Provide the (X, Y) coordinate of the cell's center where the given text is located.  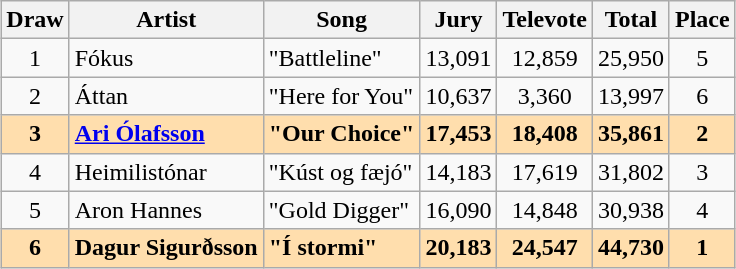
25,950 (630, 58)
20,183 (458, 248)
"Gold Digger" (342, 210)
"Our Choice" (342, 134)
10,637 (458, 96)
Dagur Sigurðsson (166, 248)
"Battleline" (342, 58)
Televote (544, 20)
13,997 (630, 96)
Total (630, 20)
14,183 (458, 172)
3,360 (544, 96)
24,547 (544, 248)
Ari Ólafsson (166, 134)
44,730 (630, 248)
"Í stormi" (342, 248)
30,938 (630, 210)
16,090 (458, 210)
Heimilistónar (166, 172)
"Here for You" (342, 96)
Aron Hannes (166, 210)
14,848 (544, 210)
12,859 (544, 58)
Fókus (166, 58)
31,802 (630, 172)
35,861 (630, 134)
"Kúst og fæjó" (342, 172)
Jury (458, 20)
Song (342, 20)
Place (702, 20)
Draw (35, 20)
13,091 (458, 58)
Artist (166, 20)
17,619 (544, 172)
Áttan (166, 96)
17,453 (458, 134)
18,408 (544, 134)
